Search for the cell housing the specified text and yield its [X, Y] center coordinate. 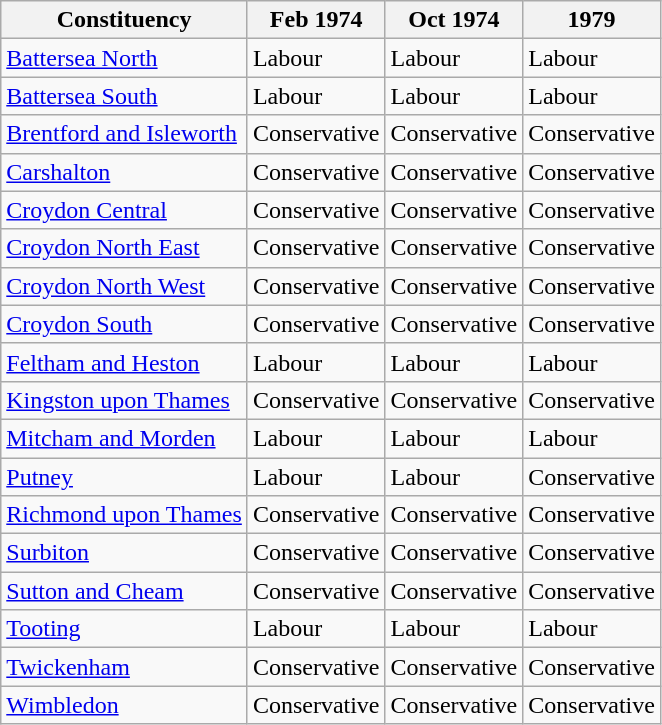
Sutton and Cheam [124, 591]
Wimbledon [124, 705]
Twickenham [124, 667]
Carshalton [124, 172]
Croydon South [124, 324]
Constituency [124, 20]
1979 [592, 20]
Kingston upon Thames [124, 400]
Putney [124, 477]
Croydon North East [124, 248]
Richmond upon Thames [124, 515]
Oct 1974 [454, 20]
Croydon North West [124, 286]
Battersea South [124, 96]
Mitcham and Morden [124, 438]
Brentford and Isleworth [124, 134]
Croydon Central [124, 210]
Feb 1974 [316, 20]
Surbiton [124, 553]
Feltham and Heston [124, 362]
Tooting [124, 629]
Battersea North [124, 58]
